For the text-containing cell, return its midpoint in [X, Y] coordinate format. 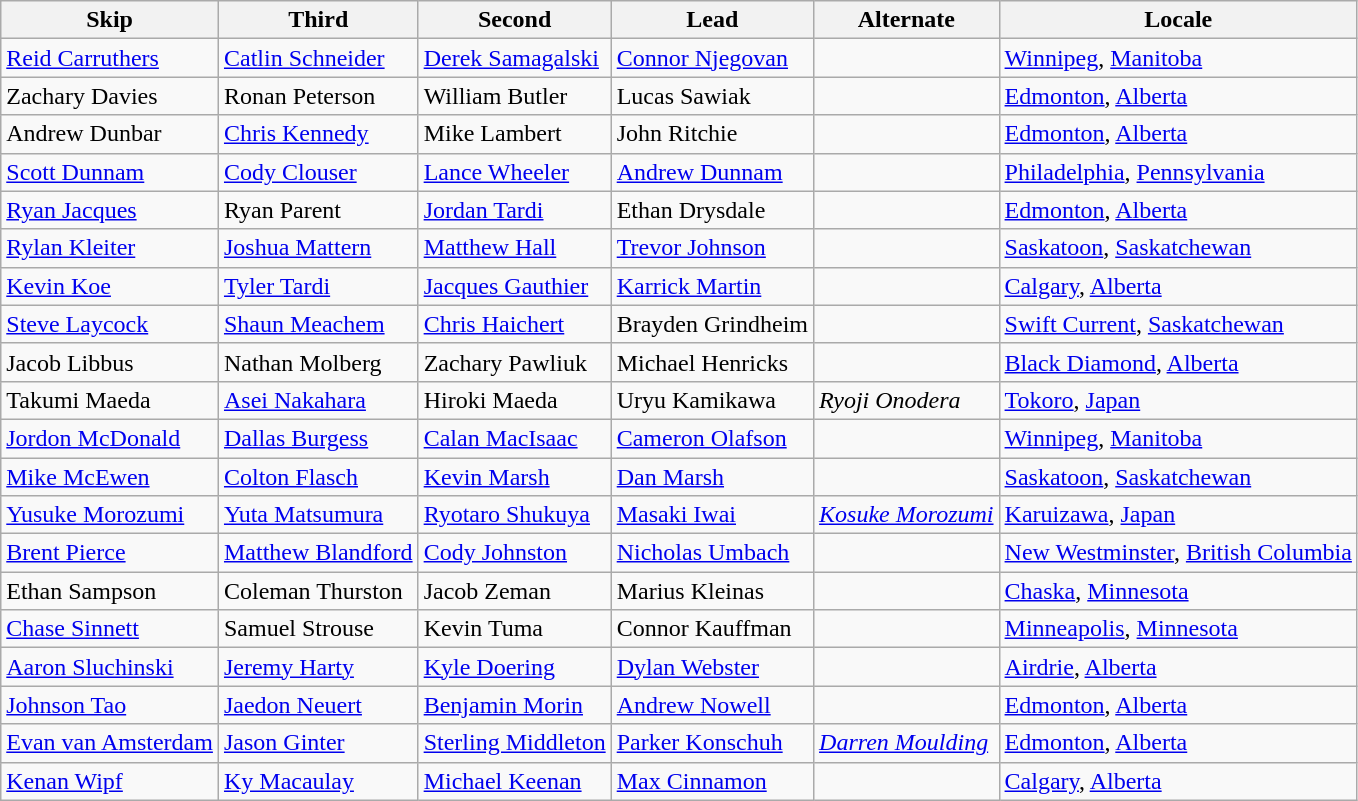
Jason Ginter [318, 743]
Zachary Davies [110, 96]
Tokoro, Japan [1178, 400]
Mike McEwen [110, 477]
Jordan Tardi [514, 210]
Karuizawa, Japan [1178, 515]
Yusuke Morozumi [110, 515]
Matthew Hall [514, 248]
Lucas Sawiak [712, 96]
Uryu Kamikawa [712, 400]
Catlin Schneider [318, 58]
Max Cinnamon [712, 781]
Alternate [907, 20]
Trevor Johnson [712, 248]
Karrick Martin [712, 286]
Darren Moulding [907, 743]
Jaedon Neuert [318, 705]
Nathan Molberg [318, 362]
Dylan Webster [712, 667]
Reid Carruthers [110, 58]
Philadelphia, Pennsylvania [1178, 172]
Cameron Olafson [712, 438]
Marius Kleinas [712, 591]
Ethan Drysdale [712, 210]
Benjamin Morin [514, 705]
Andrew Dunnam [712, 172]
Zachary Pawliuk [514, 362]
Colton Flasch [318, 477]
William Butler [514, 96]
Chaska, Minnesota [1178, 591]
Ethan Sampson [110, 591]
Michael Henricks [712, 362]
Kyle Doering [514, 667]
Coleman Thurston [318, 591]
Chase Sinnett [110, 629]
Masaki Iwai [712, 515]
Aaron Sluchinski [110, 667]
Skip [110, 20]
Ryoji Onodera [907, 400]
Hiroki Maeda [514, 400]
Connor Njegovan [712, 58]
Samuel Strouse [318, 629]
Shaun Meachem [318, 324]
Kosuke Morozumi [907, 515]
Dallas Burgess [318, 438]
John Ritchie [712, 134]
Tyler Tardi [318, 286]
Michael Keenan [514, 781]
Kevin Tuma [514, 629]
Parker Konschuh [712, 743]
Dan Marsh [712, 477]
Minneapolis, Minnesota [1178, 629]
Takumi Maeda [110, 400]
Black Diamond, Alberta [1178, 362]
Swift Current, Saskatchewan [1178, 324]
Derek Samagalski [514, 58]
Lead [712, 20]
Steve Laycock [110, 324]
Asei Nakahara [318, 400]
Joshua Mattern [318, 248]
Cody Johnston [514, 553]
Scott Dunnam [110, 172]
Calan MacIsaac [514, 438]
Jacob Libbus [110, 362]
Chris Kennedy [318, 134]
Jordon McDonald [110, 438]
Yuta Matsumura [318, 515]
Matthew Blandford [318, 553]
Nicholas Umbach [712, 553]
Jacob Zeman [514, 591]
Mike Lambert [514, 134]
Brayden Grindheim [712, 324]
Chris Haichert [514, 324]
Ryan Parent [318, 210]
Ronan Peterson [318, 96]
Rylan Kleiter [110, 248]
Cody Clouser [318, 172]
Second [514, 20]
Third [318, 20]
New Westminster, British Columbia [1178, 553]
Ryotaro Shukuya [514, 515]
Sterling Middleton [514, 743]
Kevin Marsh [514, 477]
Locale [1178, 20]
Johnson Tao [110, 705]
Jacques Gauthier [514, 286]
Lance Wheeler [514, 172]
Kenan Wipf [110, 781]
Ryan Jacques [110, 210]
Jeremy Harty [318, 667]
Andrew Nowell [712, 705]
Andrew Dunbar [110, 134]
Connor Kauffman [712, 629]
Ky Macaulay [318, 781]
Brent Pierce [110, 553]
Kevin Koe [110, 286]
Evan van Amsterdam [110, 743]
Airdrie, Alberta [1178, 667]
